Locate the cell with the specified text and output its (x, y) center coordinate. 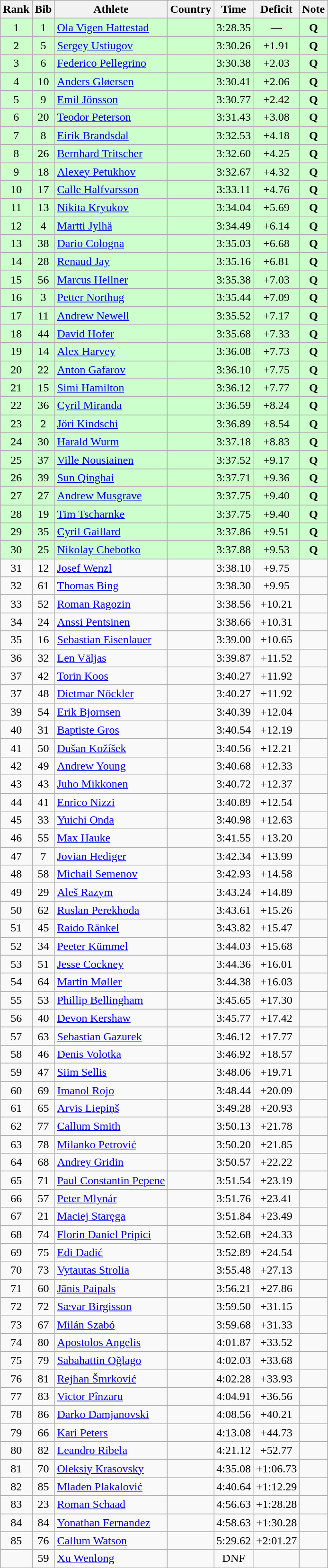
+19.71 (276, 1072)
+15.26 (276, 910)
3:30.38 (234, 63)
4:04.91 (234, 1397)
Devon Kershaw (111, 1018)
3:28.35 (234, 27)
3:37.71 (234, 478)
3:34.49 (234, 226)
Emil Jönsson (111, 99)
+7.33 (276, 334)
+5.69 (276, 207)
Andrey Gridin (111, 1162)
Anders Gløersen (111, 81)
+16.03 (276, 982)
3:35.68 (234, 334)
38 (44, 244)
Peeter Kümmel (111, 946)
+22.22 (276, 1162)
3:38.56 (234, 604)
+23.19 (276, 1180)
Jovian Hediger (111, 856)
+1:30.28 (276, 1523)
3:40.89 (234, 802)
Jānis Paipals (111, 1288)
3:48.44 (234, 1090)
Michail Semenov (111, 874)
Nikita Kryukov (111, 207)
Baptiste Gros (111, 730)
Alexey Petukhov (111, 171)
Max Hauke (111, 838)
3:35.38 (234, 280)
3:35.03 (234, 244)
+12.04 (276, 712)
Florin Daniel Pripici (111, 1234)
4:01.87 (234, 1342)
Jöri Kindschi (111, 424)
3:45.77 (234, 1018)
+17.42 (276, 1018)
3:40.98 (234, 820)
Dušan Kožíšek (111, 748)
+20.09 (276, 1090)
+31.15 (276, 1306)
4:40.64 (234, 1487)
Darko Damjanovski (111, 1415)
+2.42 (276, 99)
Deficit (276, 9)
+7.73 (276, 352)
Anssi Pentsinen (111, 622)
3:40.56 (234, 748)
+16.01 (276, 964)
Paul Constantin Pepene (111, 1180)
+17.30 (276, 1000)
3:36.12 (234, 388)
3:40.54 (234, 730)
Bernhard Tritscher (111, 153)
Callum Watson (111, 1541)
+4.32 (276, 171)
+13.20 (276, 838)
Arvis Liepiņš (111, 1108)
David Hofer (111, 334)
Josef Wenzl (111, 568)
+20.93 (276, 1108)
3:46.92 (234, 1054)
+2:01.27 (276, 1541)
3:42.34 (234, 856)
Alex Harvey (111, 352)
Apostolos Angelis (111, 1342)
+40.21 (276, 1415)
3:55.48 (234, 1270)
3:37.52 (234, 460)
+7.75 (276, 370)
+7.17 (276, 316)
Leandro Ribela (111, 1451)
Milanko Petrović (111, 1144)
3:41.55 (234, 838)
3:49.28 (234, 1108)
Country (191, 9)
+21.78 (276, 1126)
Martti Jylhä (111, 226)
+3.08 (276, 117)
3:50.57 (234, 1162)
Oleksiy Krasovsky (111, 1469)
Imanol Rojo (111, 1090)
3:36.10 (234, 370)
3:43.61 (234, 910)
3:50.13 (234, 1126)
3:32.53 (234, 135)
Tim Tscharnke (111, 514)
+27.86 (276, 1288)
Ville Nousiainen (111, 460)
+1:06.73 (276, 1469)
Torin Koos (111, 676)
Callum Smith (111, 1126)
3:56.21 (234, 1288)
3:34.04 (234, 207)
+31.33 (276, 1324)
Maciej Staręga (111, 1216)
+9.53 (276, 550)
+13.99 (276, 856)
Sævar Birgisson (111, 1306)
+4.18 (276, 135)
Andrew Newell (111, 316)
3:43.82 (234, 928)
3:32.67 (234, 171)
3:40.72 (234, 784)
Renaud Jay (111, 262)
Mladen Plakalović (111, 1487)
+33.52 (276, 1342)
+33.68 (276, 1360)
+23.49 (276, 1216)
Ola Vigen Hattestad (111, 27)
Martin Møller (111, 982)
+9.36 (276, 478)
5:29.62 (234, 1541)
+14.89 (276, 892)
+6.81 (276, 262)
Time (234, 9)
Nikolay Chebotko (111, 550)
3:39.87 (234, 658)
+17.77 (276, 1036)
3:37.86 (234, 532)
+52.77 (276, 1451)
+10.31 (276, 622)
+24.54 (276, 1252)
Note (313, 9)
+7.09 (276, 298)
Rejhan Šmrković (111, 1379)
Sergey Ustiugov (111, 45)
DNF (234, 1559)
3:59.68 (234, 1324)
+9.17 (276, 460)
+44.73 (276, 1433)
+10.65 (276, 640)
+15.68 (276, 946)
3:52.89 (234, 1252)
Yonathan Fernandez (111, 1523)
Andrew Musgrave (111, 496)
3:38.10 (234, 568)
Cyril Miranda (111, 406)
Raido Ränkel (111, 928)
+27.13 (276, 1270)
+15.47 (276, 928)
3:38.30 (234, 586)
+7.03 (276, 280)
+10.21 (276, 604)
+36.56 (276, 1397)
Vytautas Strolia (111, 1270)
— (276, 27)
Bib (44, 9)
+12.63 (276, 820)
+6.68 (276, 244)
+24.33 (276, 1234)
4:21.12 (234, 1451)
3:35.52 (234, 316)
3:35.16 (234, 262)
+12.33 (276, 766)
Roman Schaad (111, 1505)
+9.51 (276, 532)
Thomas Bing (111, 586)
+12.37 (276, 784)
+33.93 (276, 1379)
+4.25 (276, 153)
3:51.54 (234, 1180)
Sebastian Gazurek (111, 1036)
3:30.26 (234, 45)
+7.77 (276, 388)
+2.03 (276, 63)
Dario Cologna (111, 244)
4:13.08 (234, 1433)
Len Väljas (111, 658)
3:59.50 (234, 1306)
Athlete (111, 9)
+12.21 (276, 748)
+9.75 (276, 568)
Eirik Brandsdal (111, 135)
+1.91 (276, 45)
3:40.68 (234, 766)
4:58.63 (234, 1523)
Milán Szabó (111, 1324)
Federico Pellegrino (111, 63)
+14.58 (276, 874)
3:48.06 (234, 1072)
Petter Northug (111, 298)
3:51.76 (234, 1198)
+23.41 (276, 1198)
4:56.63 (234, 1505)
Dietmar Nöckler (111, 694)
Yuichi Onda (111, 820)
Peter Mlynár (111, 1198)
3:32.60 (234, 153)
+1:28.28 (276, 1505)
Phillip Bellingham (111, 1000)
3:36.08 (234, 352)
3:51.84 (234, 1216)
+4.76 (276, 189)
Siim Sellis (111, 1072)
3:44.36 (234, 964)
3:42.93 (234, 874)
Ruslan Perekhoda (111, 910)
Rank (16, 9)
3:44.03 (234, 946)
Edi Dadić (111, 1252)
3:37.18 (234, 442)
+1:12.29 (276, 1487)
3:38.66 (234, 622)
Teodor Peterson (111, 117)
Sebastian Eisenlauer (111, 640)
4:35.08 (234, 1469)
Victor Pînzaru (111, 1397)
+8.83 (276, 442)
+12.54 (276, 802)
3:37.88 (234, 550)
Simi Hamilton (111, 388)
4:02.28 (234, 1379)
3:35.44 (234, 298)
3:52.68 (234, 1234)
Sabahattin Oğlago (111, 1360)
4:08.56 (234, 1415)
Denis Volotka (111, 1054)
Sun Qinghai (111, 478)
3:45.65 (234, 1000)
Kari Peters (111, 1433)
+12.19 (276, 730)
Anton Gafarov (111, 370)
Erik Bjornsen (111, 712)
Harald Wurm (111, 442)
Calle Halfvarsson (111, 189)
3:30.77 (234, 99)
+9.95 (276, 586)
+21.85 (276, 1144)
3:36.59 (234, 406)
Roman Ragozin (111, 604)
Jesse Cockney (111, 964)
4:02.03 (234, 1360)
3:33.11 (234, 189)
Enrico Nizzi (111, 802)
3:30.41 (234, 81)
3:40.39 (234, 712)
3:36.89 (234, 424)
3:50.20 (234, 1144)
Juho Mikkonen (111, 784)
Marcus Hellner (111, 280)
3:43.24 (234, 892)
3:39.00 (234, 640)
+2.06 (276, 81)
3:31.43 (234, 117)
+11.52 (276, 658)
Cyril Gaillard (111, 532)
3:46.12 (234, 1036)
+8.24 (276, 406)
Andrew Young (111, 766)
+6.14 (276, 226)
Xu Wenlong (111, 1559)
+18.57 (276, 1054)
86 (44, 1415)
Aleš Razym (111, 892)
3:44.38 (234, 982)
+8.54 (276, 424)
